Capture the cell that displays the provided text and extract its (x, y) central coordinate. 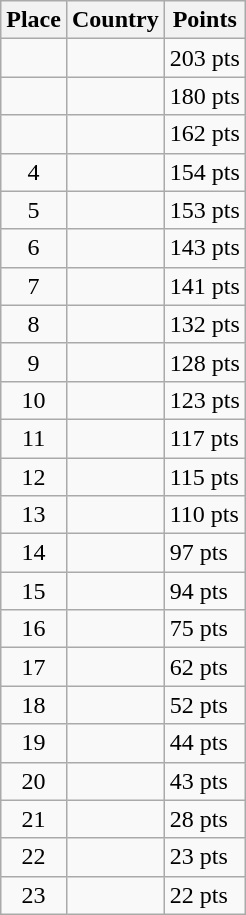
23 (34, 895)
10 (34, 400)
153 pts (204, 210)
44 pts (204, 743)
13 (34, 515)
154 pts (204, 172)
11 (34, 438)
22 pts (204, 895)
43 pts (204, 781)
62 pts (204, 667)
141 pts (204, 286)
110 pts (204, 515)
Place (34, 20)
5 (34, 210)
14 (34, 553)
143 pts (204, 248)
16 (34, 629)
97 pts (204, 553)
20 (34, 781)
123 pts (204, 400)
Country (115, 20)
21 (34, 819)
7 (34, 286)
19 (34, 743)
22 (34, 857)
75 pts (204, 629)
4 (34, 172)
28 pts (204, 819)
115 pts (204, 477)
162 pts (204, 134)
6 (34, 248)
12 (34, 477)
132 pts (204, 324)
18 (34, 705)
128 pts (204, 362)
17 (34, 667)
94 pts (204, 591)
52 pts (204, 705)
9 (34, 362)
8 (34, 324)
117 pts (204, 438)
15 (34, 591)
Points (204, 20)
23 pts (204, 857)
203 pts (204, 58)
180 pts (204, 96)
